Search for the cell housing the specified text and yield its [X, Y] center coordinate. 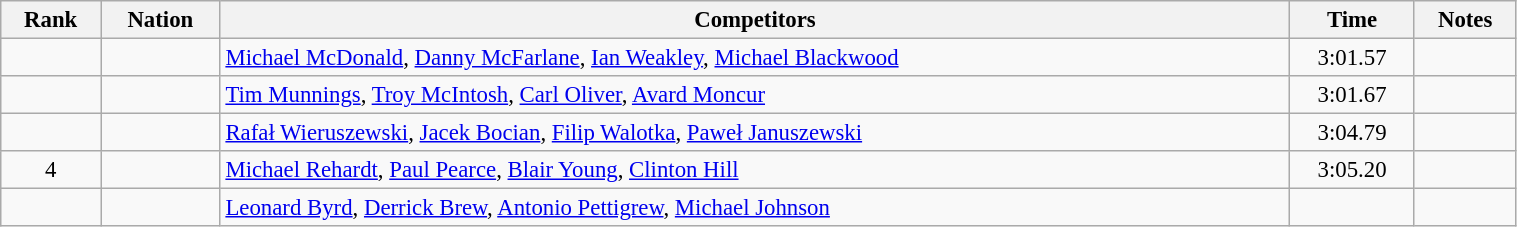
Nation [161, 20]
Rafał Wieruszewski, Jacek Bocian, Filip Walotka, Paweł Januszewski [755, 133]
Leonard Byrd, Derrick Brew, Antonio Pettigrew, Michael Johnson [755, 208]
Competitors [755, 20]
3:01.67 [1352, 95]
Michael McDonald, Danny McFarlane, Ian Weakley, Michael Blackwood [755, 58]
3:01.57 [1352, 58]
3:05.20 [1352, 170]
3:04.79 [1352, 133]
Notes [1465, 20]
Time [1352, 20]
Rank [51, 20]
4 [51, 170]
Michael Rehardt, Paul Pearce, Blair Young, Clinton Hill [755, 170]
Tim Munnings, Troy McIntosh, Carl Oliver, Avard Moncur [755, 95]
